For the text-containing cell, return its midpoint in [x, y] coordinate format. 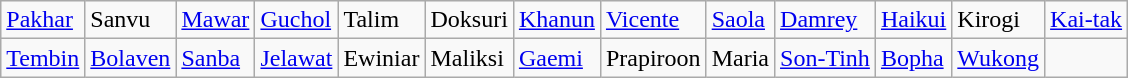
Tembin [43, 58]
Maliksi [469, 58]
Gaemi [556, 58]
Khanun [556, 20]
Jelawat [296, 58]
Guchol [296, 20]
Kirogi [998, 20]
Kai-tak [1086, 20]
Son-Tinh [826, 58]
Maria [740, 58]
Damrey [826, 20]
Mawar [216, 20]
Bopha [913, 58]
Talim [382, 20]
Sanba [216, 58]
Wukong [998, 58]
Saola [740, 20]
Haikui [913, 20]
Prapiroon [653, 58]
Doksuri [469, 20]
Vicente [653, 20]
Sanvu [130, 20]
Bolaven [130, 58]
Pakhar [43, 20]
Ewiniar [382, 58]
